Identify which cell holds the provided text, then report its (x, y) central coordinate. 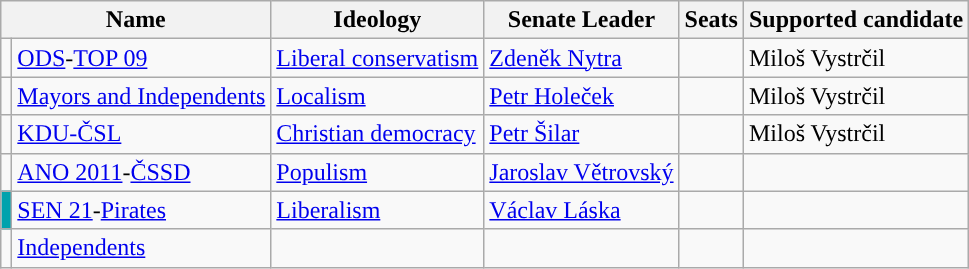
Jaroslav Větrovský (582, 172)
Zdeněk Nytra (582, 58)
Liberalism (378, 210)
Václav Láska (582, 210)
Seats (711, 20)
SEN 21-Pirates (142, 210)
Petr Šilar (582, 134)
Independents (142, 248)
Mayors and Independents (142, 96)
Ideology (378, 20)
ANO 2011-ČSSD (142, 172)
Name (136, 20)
Liberal conservatism (378, 58)
ODS-TOP 09 (142, 58)
Christian democracy (378, 134)
Populism (378, 172)
Localism (378, 96)
Senate Leader (582, 20)
Petr Holeček (582, 96)
KDU-ČSL (142, 134)
Supported candidate (856, 20)
